Identify which cell holds the provided text, then report its (x, y) central coordinate. 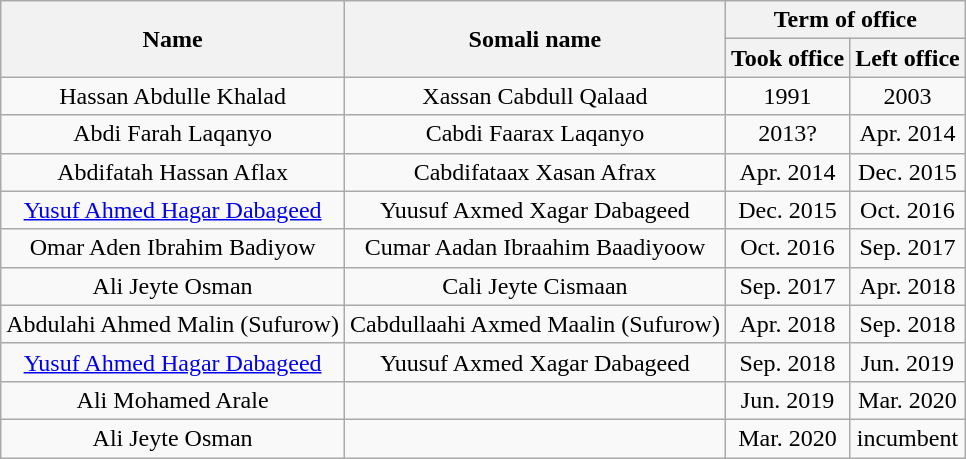
Took office (787, 58)
Left office (908, 58)
Term of office (845, 20)
Cumar Aadan Ibraahim Baadiyoow (534, 248)
1991 (787, 96)
Cali Jeyte Cismaan (534, 286)
2013? (787, 134)
Hassan Abdulle Khalad (173, 96)
incumbent (908, 438)
2003 (908, 96)
Name (173, 39)
Somali name (534, 39)
Cabdifataax Xasan Afrax (534, 172)
Abdifatah Hassan Aflax (173, 172)
Omar Aden Ibrahim Badiyow (173, 248)
Abdulahi Ahmed Malin (Sufurow) (173, 324)
Abdi Farah Laqanyo (173, 134)
Cabdi Faarax Laqanyo (534, 134)
Cabdullaahi Axmed Maalin (Sufurow) (534, 324)
Ali Mohamed Arale (173, 400)
Xassan Cabdull Qalaad (534, 96)
